Output the [x, y] coordinate of the center of the cell containing the given text.  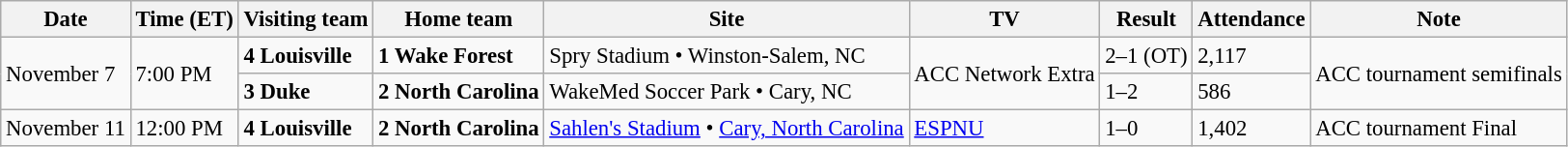
Attendance [1252, 19]
ESPNU [1004, 129]
Spry Stadium • Winston-Salem, NC [727, 56]
12:00 PM [184, 129]
1,402 [1252, 129]
3 Duke [305, 92]
2–1 (OT) [1146, 56]
Time (ET) [184, 19]
7:00 PM [184, 73]
Note [1439, 19]
1–2 [1146, 92]
ACC tournament semifinals [1439, 73]
Site [727, 19]
Date [66, 19]
1–0 [1146, 129]
ACC Network Extra [1004, 73]
TV [1004, 19]
November 7 [66, 73]
Result [1146, 19]
1 Wake Forest [459, 56]
586 [1252, 92]
November 11 [66, 129]
Home team [459, 19]
ACC tournament Final [1439, 129]
Visiting team [305, 19]
2,117 [1252, 56]
Sahlen's Stadium • Cary, North Carolina [727, 129]
WakeMed Soccer Park • Cary, NC [727, 92]
